Capture the cell that displays the provided text and extract its (X, Y) central coordinate. 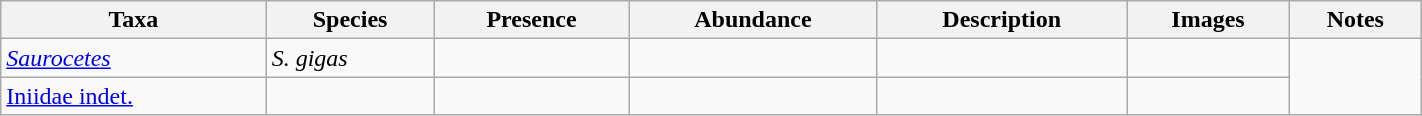
Species (350, 20)
Iniidae indet. (134, 96)
Abundance (753, 20)
Notes (1355, 20)
Images (1208, 20)
Presence (532, 20)
Description (1002, 20)
Saurocetes (134, 58)
S. gigas (350, 58)
Taxa (134, 20)
